Provide the [X, Y] coordinate of the cell's center where the given text is located.  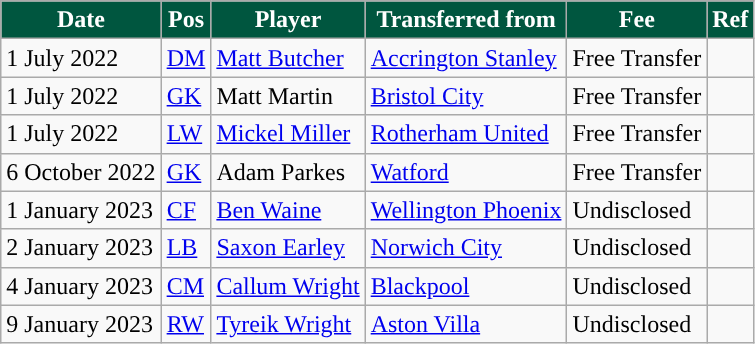
LB [186, 248]
4 January 2023 [81, 286]
Bristol City [466, 96]
CF [186, 210]
Saxon Earley [288, 248]
Wellington Phoenix [466, 210]
Watford [466, 172]
LW [186, 134]
Matt Butcher [288, 58]
Transferred from [466, 20]
Norwich City [466, 248]
RW [186, 324]
Ben Waine [288, 210]
Matt Martin [288, 96]
Fee [637, 20]
Date [81, 20]
Blackpool [466, 286]
DM [186, 58]
CM [186, 286]
Tyreik Wright [288, 324]
9 January 2023 [81, 324]
Adam Parkes [288, 172]
1 January 2023 [81, 210]
Ref [730, 20]
2 January 2023 [81, 248]
Rotherham United [466, 134]
6 October 2022 [81, 172]
Pos [186, 20]
Player [288, 20]
Mickel Miller [288, 134]
Accrington Stanley [466, 58]
Callum Wright [288, 286]
Aston Villa [466, 324]
